Capture the cell that displays the provided text and extract its [X, Y] central coordinate. 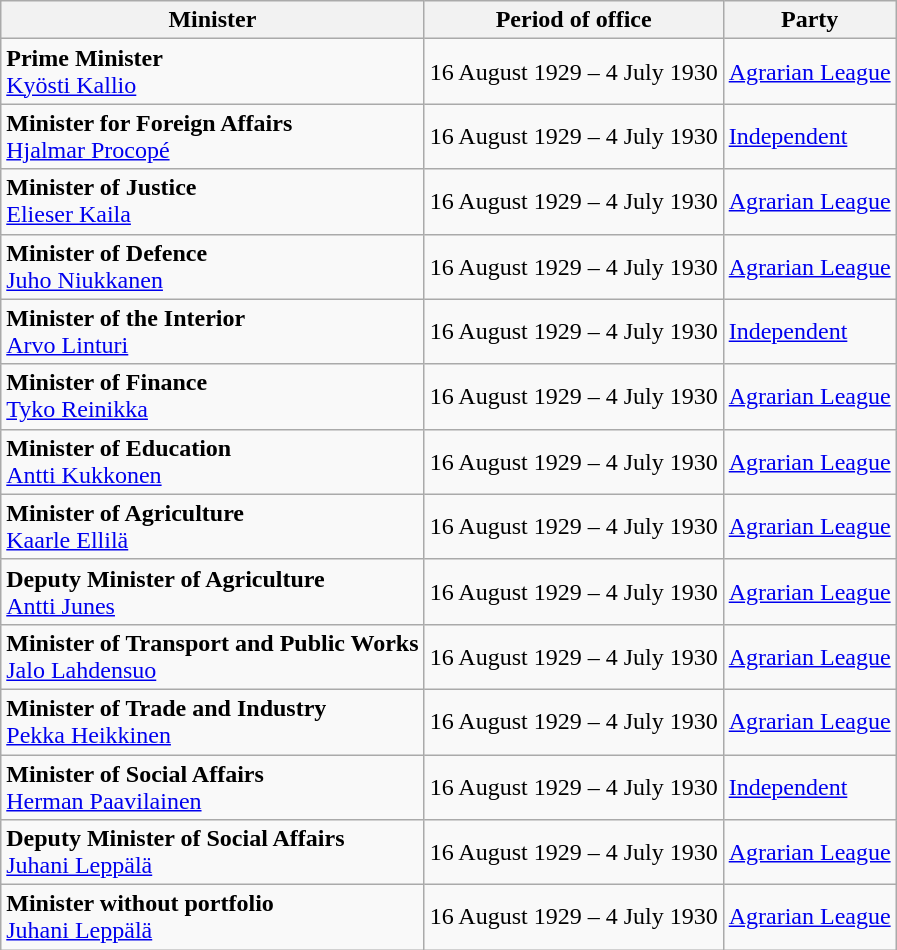
Prime MinisterKyösti Kallio [212, 72]
Minister for Foreign Affairs Hjalmar Procopé [212, 136]
Minister of AgricultureKaarle Ellilä [212, 526]
Minister [212, 20]
Minister without portfolioJuhani Leppälä [212, 918]
Deputy Minister of Social AffairsJuhani Leppälä [212, 852]
Minister of Social AffairsHerman Paavilainen [212, 786]
Minister of Transport and Public WorksJalo Lahdensuo [212, 656]
Minister of FinanceTyko Reinikka [212, 396]
Minister of Trade and IndustryPekka Heikkinen [212, 722]
Party [810, 20]
Minister of DefenceJuho Niukkanen [212, 266]
Deputy Minister of AgricultureAntti Junes [212, 592]
Minister of JusticeElieser Kaila [212, 202]
Period of office [574, 20]
Minister of EducationAntti Kukkonen [212, 462]
Minister of the InteriorArvo Linturi [212, 332]
